Pinpoint the cell where the given text exists, returning its (X, Y) midpoint coordinate. 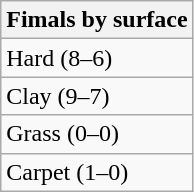
Hard (8–6) (97, 58)
Grass (0–0) (97, 134)
Fimals by surface (97, 20)
Clay (9–7) (97, 96)
Carpet (1–0) (97, 172)
